Capture the cell that displays the provided text and extract its (X, Y) central coordinate. 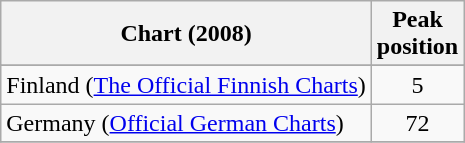
72 (417, 123)
Peakposition (417, 34)
Finland (The Official Finnish Charts) (186, 85)
5 (417, 85)
Germany (Official German Charts) (186, 123)
Chart (2008) (186, 34)
